Find where the given text appears and provide that cell's center as [x, y] coordinate. 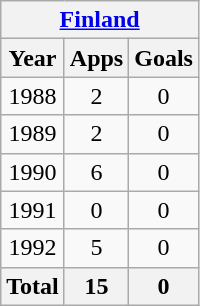
5 [96, 248]
1991 [33, 210]
Goals [164, 58]
1992 [33, 248]
6 [96, 172]
Apps [96, 58]
1988 [33, 96]
1989 [33, 134]
Finland [100, 20]
15 [96, 286]
Year [33, 58]
Total [33, 286]
1990 [33, 172]
